Provide the [X, Y] coordinate of the cell's center where the given text is located.  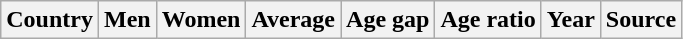
Men [127, 20]
Women [201, 20]
Average [294, 20]
Source [640, 20]
Country [50, 20]
Age ratio [488, 20]
Age gap [388, 20]
Year [570, 20]
